Output the [X, Y] coordinate of the center of the cell containing the given text.  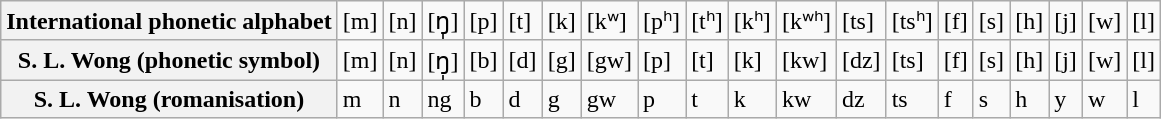
ts [912, 99]
b [484, 99]
S. L. Wong (phonetic symbol) [169, 60]
g [562, 99]
S. L. Wong (romanisation) [169, 99]
k [752, 99]
gw [609, 99]
y [1066, 99]
[b] [484, 60]
p [662, 99]
[dz] [861, 60]
h [1030, 99]
[tʰ] [708, 21]
n [402, 99]
International phonetic alphabet [169, 21]
[g] [562, 60]
[gw] [609, 60]
dz [861, 99]
ng [443, 99]
[kw] [806, 60]
[pʰ] [662, 21]
[tsʰ] [912, 21]
kw [806, 99]
[kʷ] [609, 21]
f [956, 99]
l [1144, 99]
[d] [522, 60]
m [360, 99]
w [1104, 99]
[kʷʰ] [806, 21]
s [991, 99]
t [708, 99]
[kʰ] [752, 21]
d [522, 99]
